Scan for the cell matching the given text and deliver its (x, y) coordinate at center. 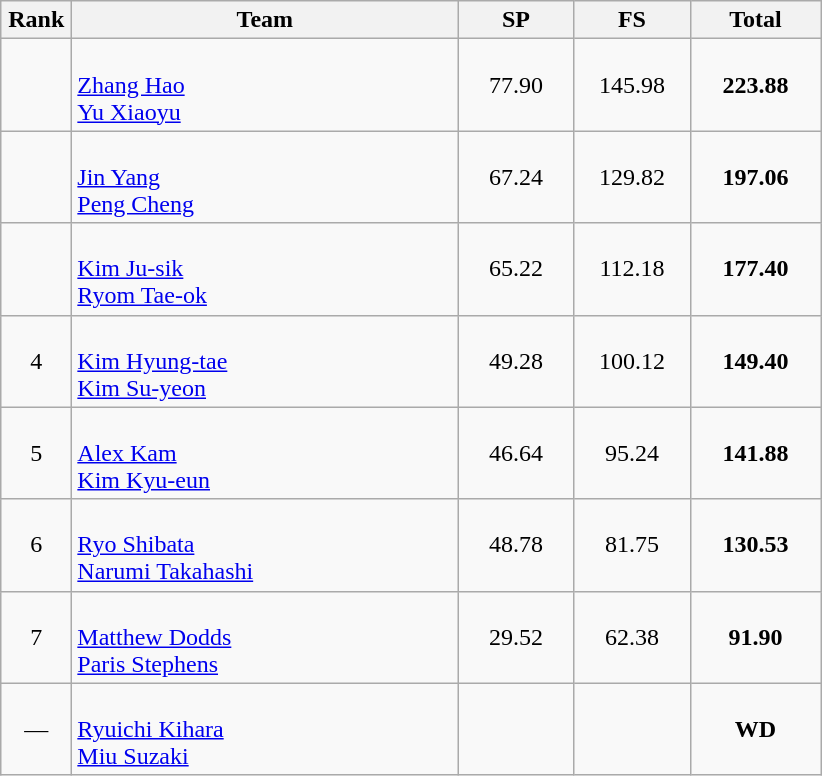
130.53 (756, 545)
177.40 (756, 269)
Zhang HaoYu Xiaoyu (265, 85)
141.88 (756, 453)
7 (36, 637)
Total (756, 20)
Matthew DoddsParis Stephens (265, 637)
WD (756, 729)
67.24 (516, 177)
81.75 (632, 545)
— (36, 729)
145.98 (632, 85)
149.40 (756, 361)
FS (632, 20)
29.52 (516, 637)
Jin YangPeng Cheng (265, 177)
SP (516, 20)
77.90 (516, 85)
65.22 (516, 269)
100.12 (632, 361)
Ryo ShibataNarumi Takahashi (265, 545)
62.38 (632, 637)
46.64 (516, 453)
5 (36, 453)
Alex KamKim Kyu-eun (265, 453)
Kim Ju-sikRyom Tae-ok (265, 269)
48.78 (516, 545)
91.90 (756, 637)
197.06 (756, 177)
Rank (36, 20)
112.18 (632, 269)
223.88 (756, 85)
49.28 (516, 361)
6 (36, 545)
95.24 (632, 453)
Team (265, 20)
Kim Hyung-taeKim Su-yeon (265, 361)
Ryuichi KiharaMiu Suzaki (265, 729)
129.82 (632, 177)
4 (36, 361)
